Determine the (x, y) coordinate at the center of the cell enclosing the given text.  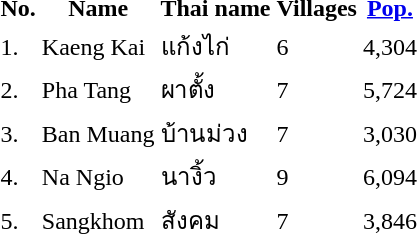
Ban Muang (98, 133)
6 (316, 46)
9 (316, 176)
Pha Tang (98, 90)
บ้านม่วง (216, 133)
นางิ้ว (216, 176)
Kaeng Kai (98, 46)
Na Ngio (98, 176)
ผาตั้ง (216, 90)
แก้งไก่ (216, 46)
